Capture the cell that displays the provided text and extract its [x, y] central coordinate. 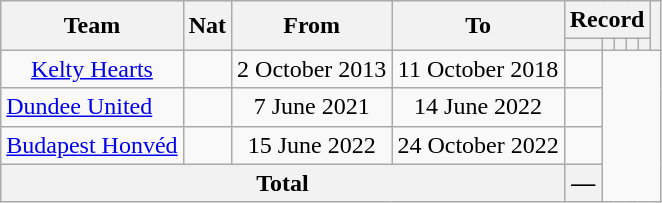
24 October 2022 [478, 145]
Total [282, 183]
Kelty Hearts [92, 69]
Nat [207, 26]
Dundee United [92, 107]
To [478, 26]
7 June 2021 [312, 107]
Record [607, 20]
15 June 2022 [312, 145]
From [312, 26]
14 June 2022 [478, 107]
Team [92, 26]
11 October 2018 [478, 69]
— [583, 183]
Budapest Honvéd [92, 145]
2 October 2013 [312, 69]
